From the cell containing the given text, extract its center point as [x, y] coordinate. 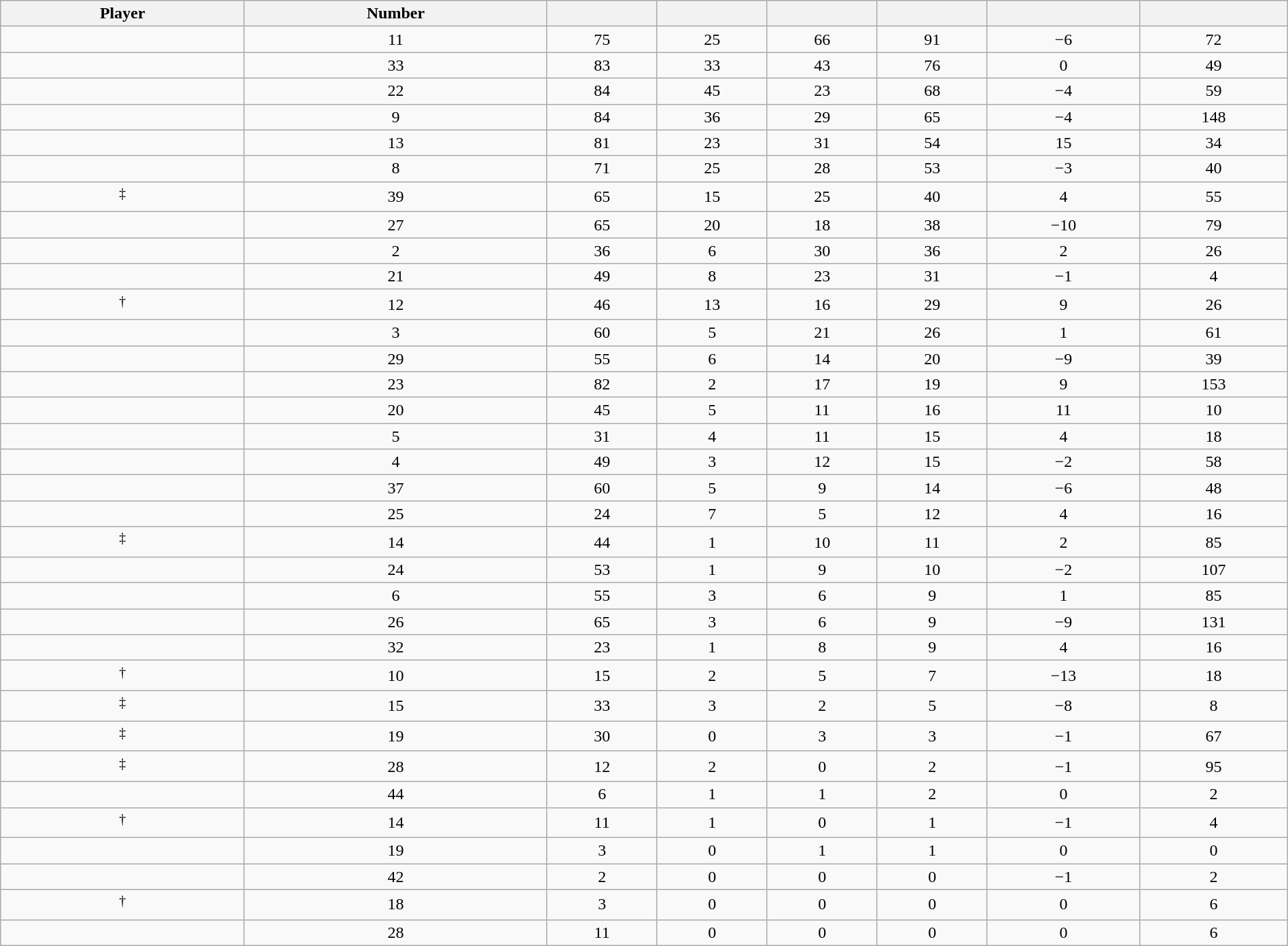
67 [1214, 737]
22 [395, 91]
91 [932, 39]
72 [1214, 39]
17 [822, 385]
153 [1214, 385]
107 [1214, 570]
76 [932, 65]
48 [1214, 488]
83 [602, 65]
Number [395, 14]
Player [122, 14]
27 [395, 225]
68 [932, 91]
79 [1214, 225]
−13 [1064, 676]
95 [1214, 767]
66 [822, 39]
75 [602, 39]
61 [1214, 332]
43 [822, 65]
81 [602, 143]
34 [1214, 143]
32 [395, 648]
82 [602, 385]
42 [395, 877]
46 [602, 304]
71 [602, 169]
59 [1214, 91]
−3 [1064, 169]
54 [932, 143]
148 [1214, 117]
−8 [1064, 705]
58 [1214, 462]
−10 [1064, 225]
38 [932, 225]
131 [1214, 622]
37 [395, 488]
